Capture the cell that displays the provided text and extract its [x, y] central coordinate. 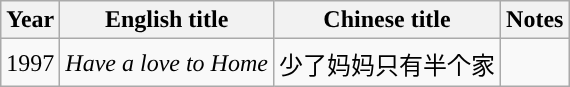
English title [167, 20]
Year [30, 20]
Notes [535, 20]
1997 [30, 62]
Have a love to Home [167, 62]
Chinese title [386, 20]
少了妈妈只有半个家 [386, 62]
